Output the (x, y) coordinate of the center of the cell containing the given text.  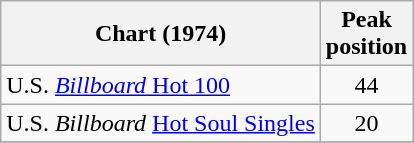
U.S. Billboard Hot Soul Singles (161, 123)
Chart (1974) (161, 34)
20 (366, 123)
44 (366, 85)
U.S. Billboard Hot 100 (161, 85)
Peakposition (366, 34)
